Return the [x, y] coordinate for the center point of the cell that contains the specified text.  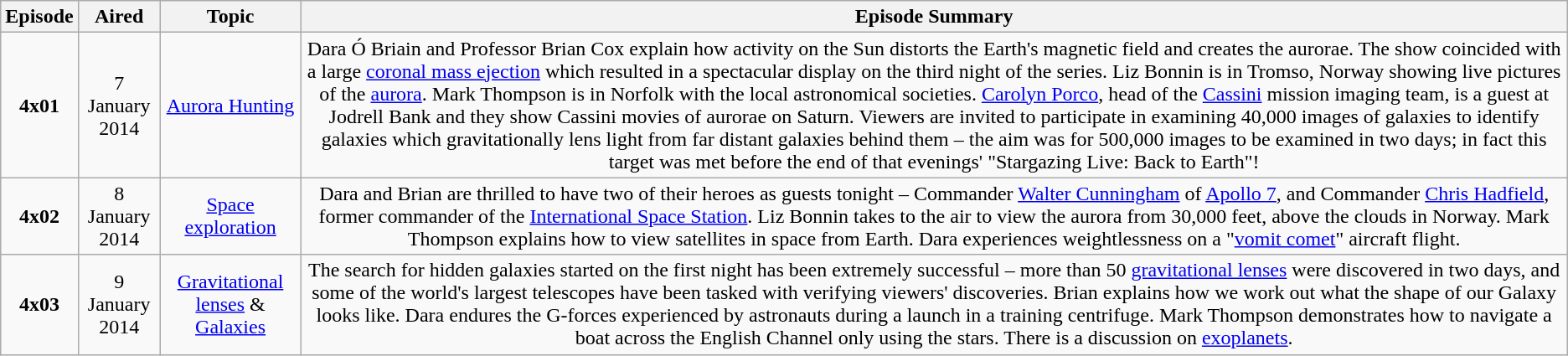
Topic [230, 17]
Space exploration [230, 216]
Aurora Hunting [230, 106]
4x03 [39, 305]
4x02 [39, 216]
Episode [39, 17]
8 January 2014 [119, 216]
9 January 2014 [119, 305]
Episode Summary [934, 17]
4x01 [39, 106]
Gravitational lenses & Galaxies [230, 305]
7 January 2014 [119, 106]
Aired [119, 17]
